Determine the [x, y] coordinate at the center of the cell enclosing the given text.  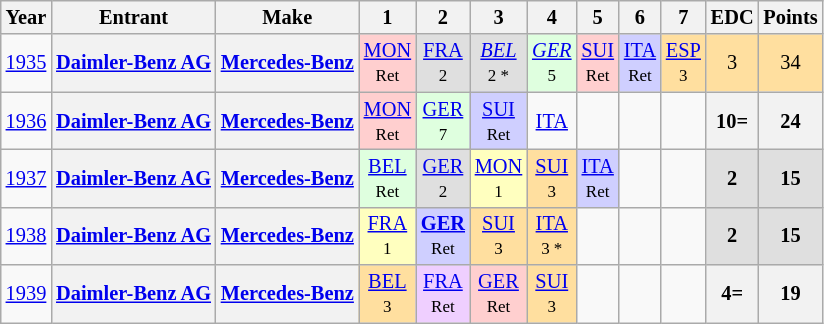
19 [790, 294]
FRARet [443, 294]
6 [640, 17]
FRA1 [388, 236]
MON1 [498, 178]
GER2 [443, 178]
7 [684, 17]
24 [790, 121]
BELRet [388, 178]
4= [732, 294]
1938 [26, 236]
ESP3 [684, 63]
GER7 [443, 121]
ITA [552, 121]
BEL2 * [498, 63]
34 [790, 63]
1937 [26, 178]
5 [598, 17]
Year [26, 17]
10= [732, 121]
BEL3 [388, 294]
Make [288, 17]
1935 [26, 63]
1 [388, 17]
ITA3 * [552, 236]
4 [552, 17]
1936 [26, 121]
Points [790, 17]
EDC [732, 17]
Entrant [134, 17]
GER5 [552, 63]
1939 [26, 294]
FRA2 [443, 63]
